Output the (x, y) coordinate of the center of the cell containing the given text.  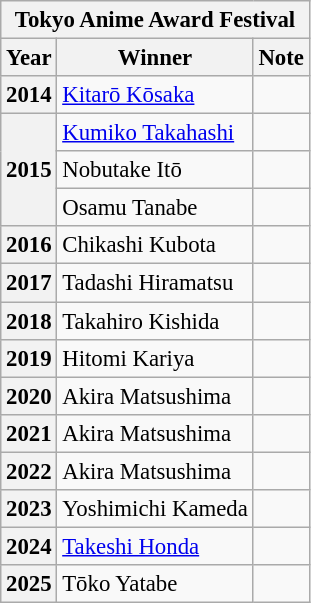
2015 (29, 170)
Year (29, 58)
2022 (29, 471)
Chikashi Kubota (155, 245)
2023 (29, 509)
2019 (29, 358)
2018 (29, 321)
2017 (29, 283)
Osamu Tanabe (155, 208)
2020 (29, 396)
Tokyo Anime Award Festival (156, 20)
Kitarō Kōsaka (155, 95)
Nobutake Itō (155, 170)
Tōko Yatabe (155, 584)
2021 (29, 433)
2016 (29, 245)
Tadashi Hiramatsu (155, 283)
2024 (29, 546)
Hitomi Kariya (155, 358)
Kumiko Takahashi (155, 133)
Yoshimichi Kameda (155, 509)
2014 (29, 95)
Takahiro Kishida (155, 321)
Takeshi Honda (155, 546)
2025 (29, 584)
Note (281, 58)
Winner (155, 58)
